Pinpoint the cell where the given text exists, returning its (X, Y) midpoint coordinate. 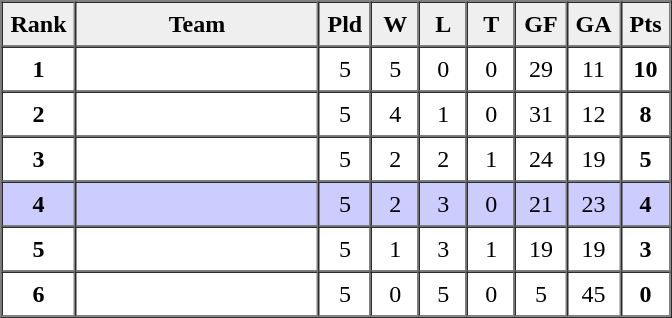
Rank (39, 24)
W (395, 24)
T (491, 24)
29 (540, 68)
GF (540, 24)
12 (594, 114)
23 (594, 204)
11 (594, 68)
21 (540, 204)
L (443, 24)
45 (594, 294)
10 (646, 68)
31 (540, 114)
GA (594, 24)
8 (646, 114)
Team (198, 24)
Pts (646, 24)
24 (540, 158)
Pld (346, 24)
6 (39, 294)
